Detect which cell encompasses the target text, then output its (X, Y) center coordinate. 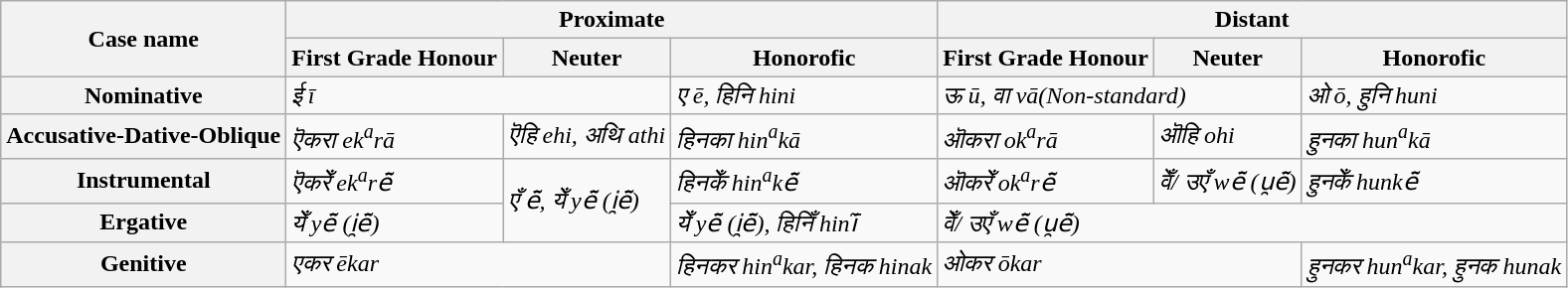
एँ ē̃, येँ yē̃ (i̯ē̃) (587, 200)
ओ ō, हुनि huni (1434, 95)
एकर ēkar (479, 264)
Genitive (143, 264)
ऎहि ehi, अथि athi (587, 137)
ई ī (479, 95)
Ergative (143, 222)
येँ yē̃ (i̯ē̃), हिनिँ hinī̃ (804, 222)
हुनकेँ hunkē̃ (1434, 181)
ओकर ōkar (1120, 264)
ऒहि ohi (1227, 137)
Case name (143, 39)
हिनकर hinakar, हिनक hinak (804, 264)
हिनकेँ hinakē̃ (804, 181)
हिनका hinakā (804, 137)
Instrumental (143, 181)
ऎकरा ekarā (395, 137)
हुनकर hunakar, हुनक hunak (1434, 264)
ऒकरा okarā (1046, 137)
ऊ ū, वा vā(Non-standard) (1120, 95)
हुनका hunakā (1434, 137)
Distant (1253, 20)
Proximate (612, 20)
Nominative (143, 95)
ए ē, हिनि hini (804, 95)
येँ yē̃ (i̯ē̃) (395, 222)
Accusative-Dative-Oblique (143, 137)
ऒकरेँ okarē̃ (1046, 181)
ऎकरेँ ekarē̃ (395, 181)
